Return [X, Y] of the center of cell containing provided text 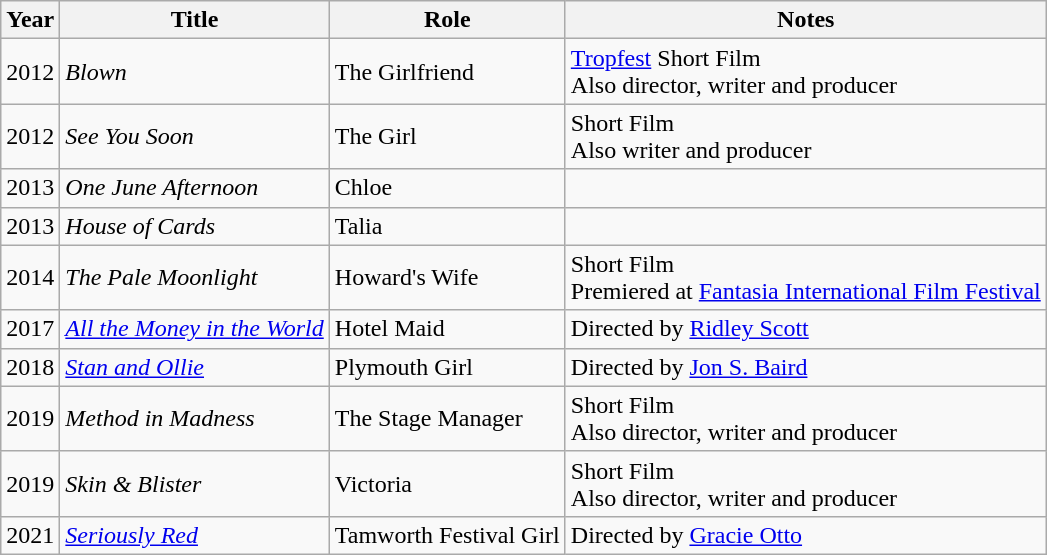
The Girl [447, 136]
2018 [30, 367]
All the Money in the World [194, 329]
Victoria [447, 484]
Blown [194, 72]
Short Film Also writer and producer [806, 136]
Plymouth Girl [447, 367]
Tamworth Festival Girl [447, 535]
Title [194, 20]
Directed by Jon S. Baird [806, 367]
Chloe [447, 188]
The Stage Manager [447, 418]
Seriously Red [194, 535]
2014 [30, 278]
Notes [806, 20]
Skin & Blister [194, 484]
Howard's Wife [447, 278]
The Pale Moonlight [194, 278]
Talia [447, 226]
2021 [30, 535]
One June Afternoon [194, 188]
2017 [30, 329]
Hotel Maid [447, 329]
Directed by Ridley Scott [806, 329]
Year [30, 20]
Short Film Premiered at Fantasia International Film Festival [806, 278]
The Girlfriend [447, 72]
Tropfest Short Film Also director, writer and producer [806, 72]
Method in Madness [194, 418]
Role [447, 20]
Directed by Gracie Otto [806, 535]
House of Cards [194, 226]
See You Soon [194, 136]
Stan and Ollie [194, 367]
